Locate the cell with the specified text and output its [X, Y] center coordinate. 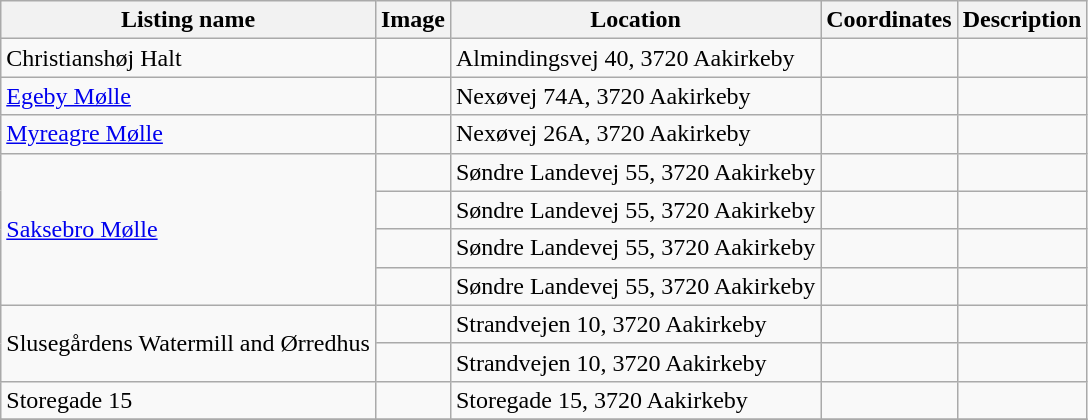
Christianshøj Halt [188, 58]
Location [635, 20]
Almindingsvej 40, 3720 Aakirkeby [635, 58]
Nexøvej 26A, 3720 Aakirkeby [635, 134]
Storegade 15 [188, 400]
Description [1022, 20]
Nexøvej 74A, 3720 Aakirkeby [635, 96]
Egeby Mølle [188, 96]
Storegade 15, 3720 Aakirkeby [635, 400]
Saksebro Mølle [188, 229]
Coordinates [889, 20]
Slusegårdens Watermill and Ørredhus [188, 343]
Listing name [188, 20]
Image [412, 20]
Myreagre Mølle [188, 134]
